Detect which cell encompasses the target text, then output its (x, y) center coordinate. 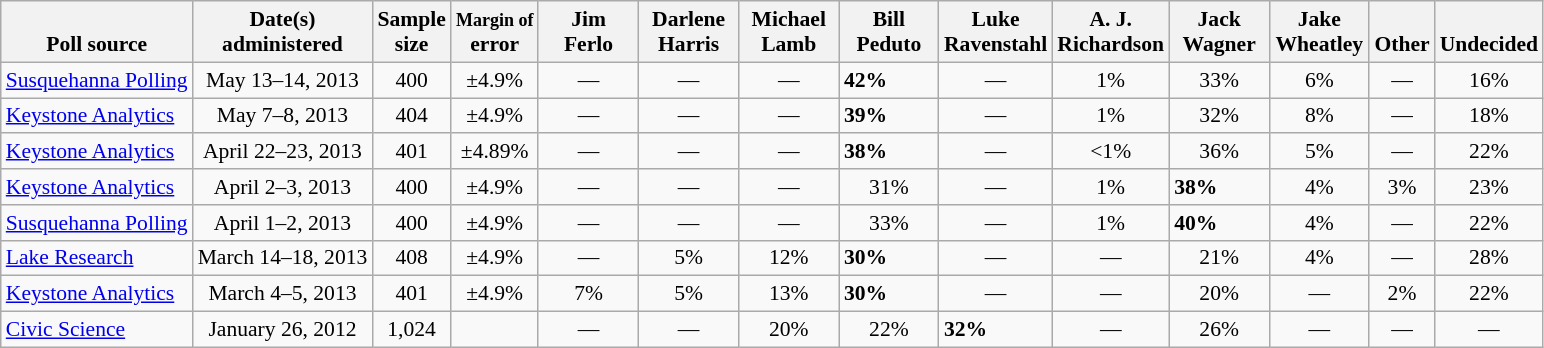
26% (1219, 330)
18% (1489, 116)
23% (1489, 187)
12% (789, 258)
April 2–3, 2013 (283, 187)
36% (1219, 152)
March 14–18, 2013 (283, 258)
May 7–8, 2013 (283, 116)
Poll source (97, 32)
16% (1489, 80)
Samplesize (411, 32)
Date(s)administered (283, 32)
39% (889, 116)
JackWagner (1219, 32)
Undecided (1489, 32)
404 (411, 116)
42% (889, 80)
1,024 (411, 330)
28% (1489, 258)
BillPeduto (889, 32)
40% (1219, 223)
DarleneHarris (689, 32)
2% (1402, 294)
6% (1319, 80)
Other (1402, 32)
JakeWheatley (1319, 32)
Margin oferror (495, 32)
31% (889, 187)
LukeRavenstahl (996, 32)
MichaelLamb (789, 32)
7% (588, 294)
Civic Science (97, 330)
±4.89% (495, 152)
January 26, 2012 (283, 330)
3% (1402, 187)
JimFerlo (588, 32)
April 1–2, 2013 (283, 223)
Lake Research (97, 258)
13% (789, 294)
8% (1319, 116)
<1% (1110, 152)
21% (1219, 258)
A. J.Richardson (1110, 32)
408 (411, 258)
May 13–14, 2013 (283, 80)
April 22–23, 2013 (283, 152)
March 4–5, 2013 (283, 294)
